Find where the given text appears and provide that cell's center as [X, Y] coordinate. 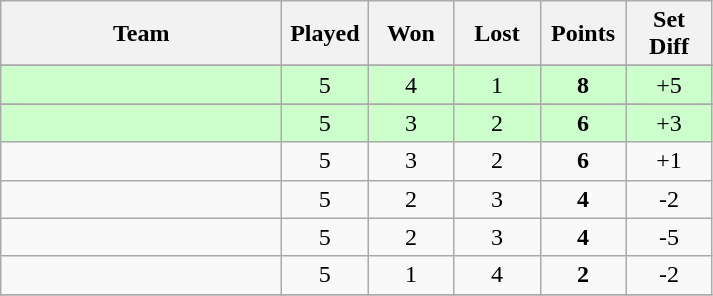
Points [583, 34]
Played [325, 34]
Lost [497, 34]
Set Diff [669, 34]
+3 [669, 123]
+5 [669, 85]
8 [583, 85]
Team [142, 34]
+1 [669, 161]
-5 [669, 237]
Won [411, 34]
